Locate the cell with the specified text and output its [X, Y] center coordinate. 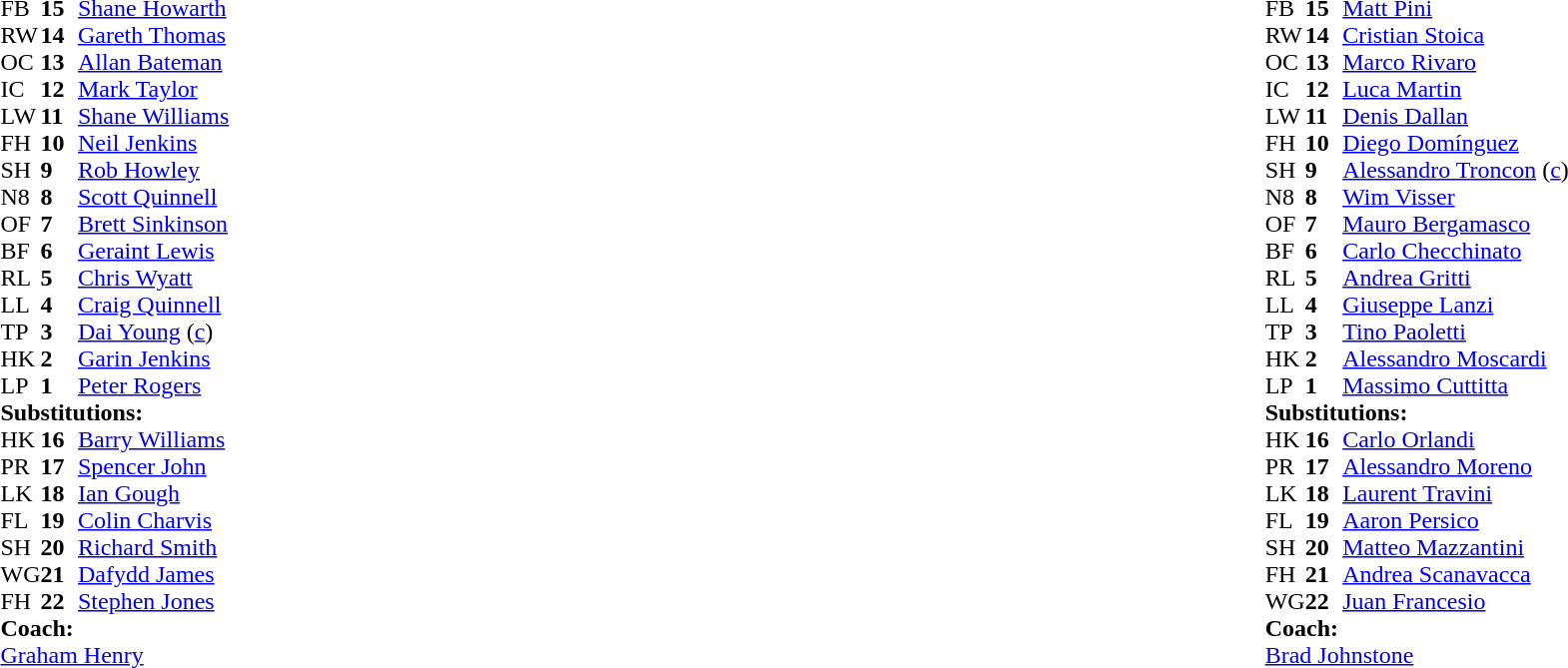
Neil Jenkins [154, 144]
Rob Howley [154, 170]
Shane Williams [154, 116]
Allan Bateman [154, 62]
Ian Gough [154, 493]
Graham Henry [114, 655]
Barry Williams [154, 439]
Spencer John [154, 467]
Scott Quinnell [154, 198]
Chris Wyatt [154, 278]
Dafydd James [154, 575]
Stephen Jones [154, 601]
Brett Sinkinson [154, 224]
Colin Charvis [154, 521]
Richard Smith [154, 547]
Mark Taylor [154, 90]
Gareth Thomas [154, 36]
Coach: [114, 629]
Substitutions: [114, 413]
Geraint Lewis [154, 252]
Garin Jenkins [154, 359]
Craig Quinnell [154, 306]
Dai Young (c) [154, 332]
Peter Rogers [154, 385]
